Output the (x, y) coordinate of the center of the cell containing the given text.  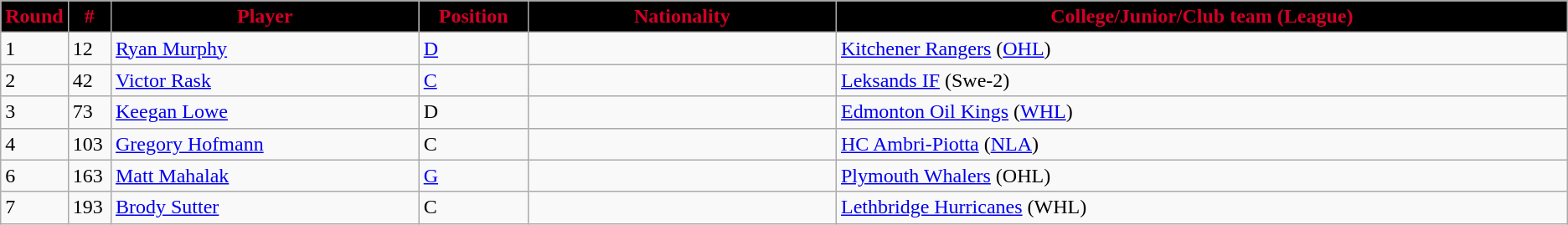
Round (34, 17)
2 (34, 80)
Plymouth Whalers (OHL) (1201, 176)
Position (473, 17)
193 (89, 207)
Keegan Lowe (265, 112)
Ryan Murphy (265, 49)
73 (89, 112)
3 (34, 112)
103 (89, 144)
6 (34, 176)
Brody Sutter (265, 207)
Kitchener Rangers (OHL) (1201, 49)
Gregory Hofmann (265, 144)
College/Junior/Club team (League) (1201, 17)
# (89, 17)
Player (265, 17)
Nationality (682, 17)
Edmonton Oil Kings (WHL) (1201, 112)
Leksands IF (Swe-2) (1201, 80)
12 (89, 49)
HC Ambri-Piotta (NLA) (1201, 144)
42 (89, 80)
Victor Rask (265, 80)
4 (34, 144)
G (473, 176)
Lethbridge Hurricanes (WHL) (1201, 207)
1 (34, 49)
7 (34, 207)
Matt Mahalak (265, 176)
163 (89, 176)
